Determine the [X, Y] coordinate at the center of the cell enclosing the given text.  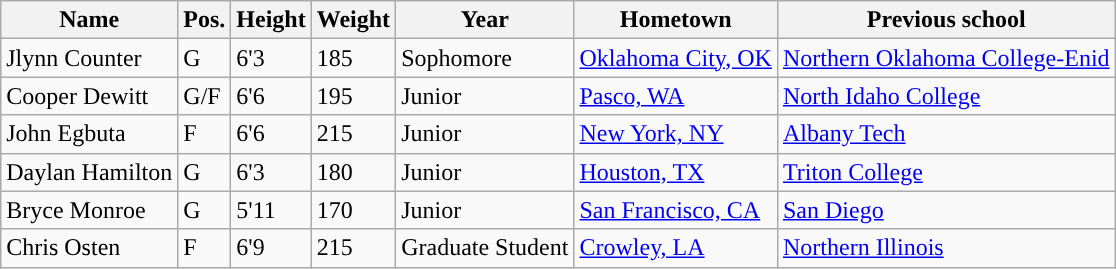
Sophomore [485, 58]
Year [485, 20]
Pasco, WA [676, 96]
Name [90, 20]
Bryce Monroe [90, 210]
Pos. [204, 20]
Hometown [676, 20]
Northern Illinois [946, 248]
Northern Oklahoma College-Enid [946, 58]
Chris Osten [90, 248]
North Idaho College [946, 96]
Triton College [946, 172]
San Diego [946, 210]
Height [271, 20]
G/F [204, 96]
180 [353, 172]
195 [353, 96]
John Egbuta [90, 134]
5'11 [271, 210]
Houston, TX [676, 172]
Albany Tech [946, 134]
New York, NY [676, 134]
Oklahoma City, OK [676, 58]
170 [353, 210]
6'9 [271, 248]
Crowley, LA [676, 248]
Daylan Hamilton [90, 172]
Cooper Dewitt [90, 96]
Jlynn Counter [90, 58]
Graduate Student [485, 248]
Previous school [946, 20]
Weight [353, 20]
San Francisco, CA [676, 210]
185 [353, 58]
